Determine the (X, Y) coordinate at the center of the cell enclosing the given text.  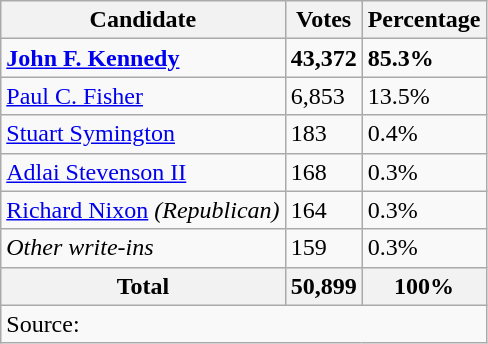
Total (143, 286)
Other write-ins (143, 248)
Richard Nixon (Republican) (143, 210)
13.5% (424, 96)
159 (324, 248)
Source: (244, 324)
6,853 (324, 96)
85.3% (424, 58)
164 (324, 210)
183 (324, 134)
Paul C. Fisher (143, 96)
Votes (324, 20)
Stuart Symington (143, 134)
John F. Kennedy (143, 58)
43,372 (324, 58)
100% (424, 286)
Candidate (143, 20)
0.4% (424, 134)
50,899 (324, 286)
168 (324, 172)
Adlai Stevenson II (143, 172)
Percentage (424, 20)
